Return [X, Y] of the center of cell containing provided text 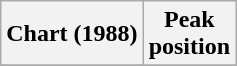
Chart (1988) [72, 34]
Peakposition [189, 34]
